Pinpoint the cell where the given text exists, returning its [X, Y] midpoint coordinate. 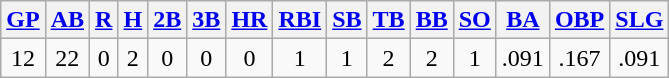
R [104, 20]
RBI [300, 20]
3B [206, 20]
.167 [579, 58]
TB [388, 20]
OBP [579, 20]
SLG [640, 20]
H [133, 20]
HR [250, 20]
BB [432, 20]
12 [23, 58]
22 [67, 58]
2B [168, 20]
AB [67, 20]
SO [474, 20]
SB [347, 20]
BA [522, 20]
GP [23, 20]
